For the text-containing cell, return its midpoint in (X, Y) coordinate format. 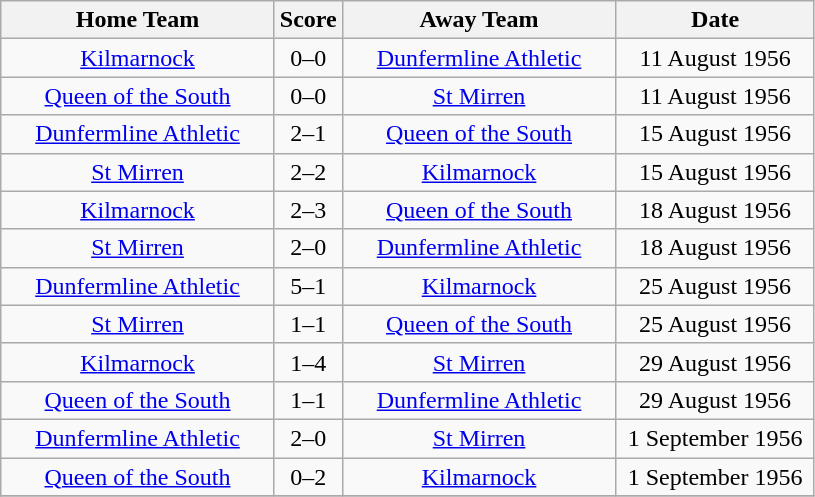
2–1 (308, 134)
0–2 (308, 477)
5–1 (308, 286)
2–3 (308, 210)
Score (308, 20)
Date (716, 20)
2–2 (308, 172)
1–4 (308, 362)
Home Team (138, 20)
Away Team (479, 20)
